Return (X, Y) of the center of cell containing provided text 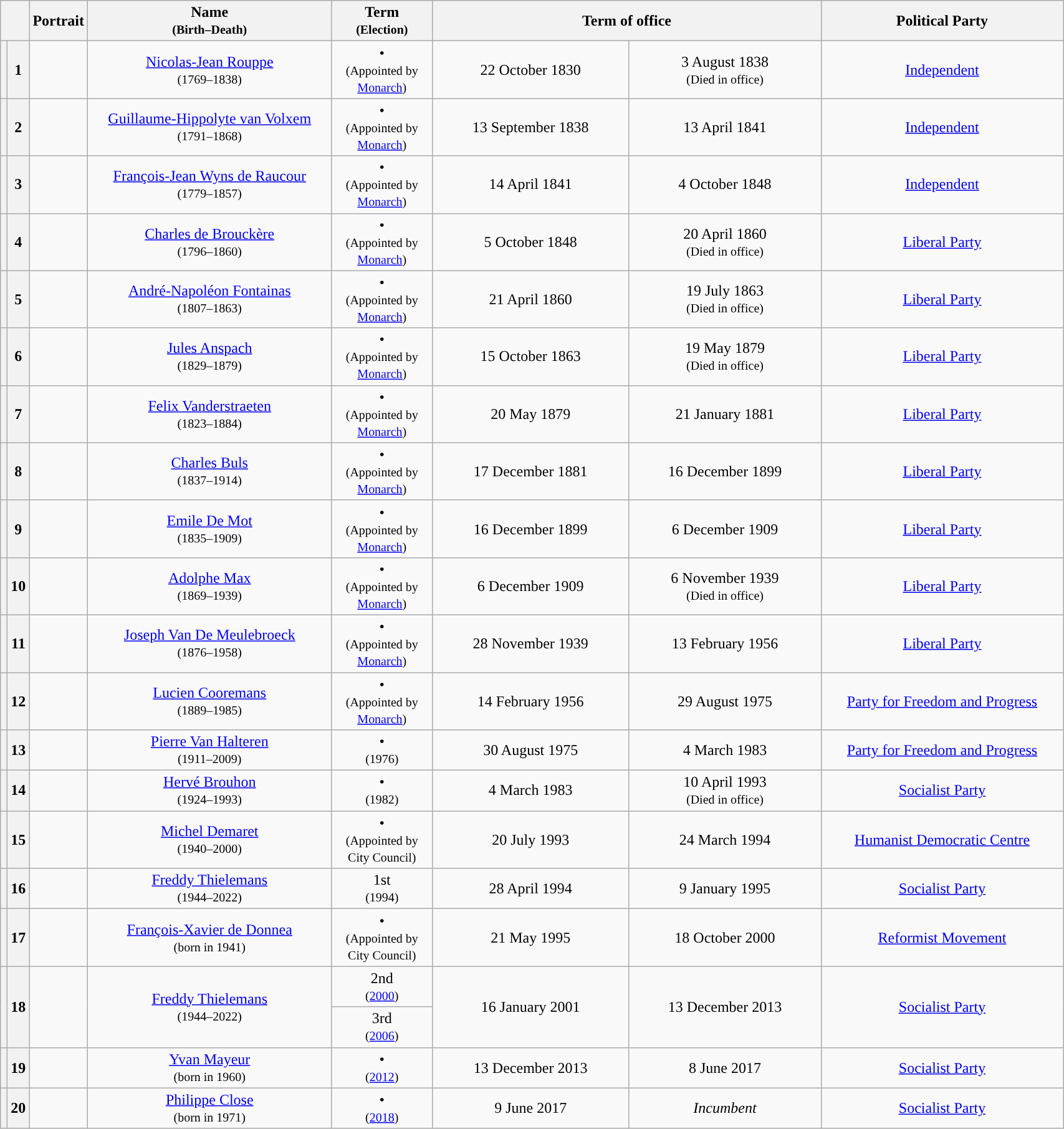
13 September 1838 (531, 127)
13 April 1841 (726, 127)
•(1976) (382, 751)
16 January 2001 (531, 1007)
Humanist Democratic Centre (942, 840)
4 (19, 242)
19 May 1879(Died in office) (726, 357)
20 (19, 1108)
Portrait (59, 21)
28 November 1939 (531, 643)
Pierre Van Halteren(1911–2009) (209, 751)
3rd(2006) (382, 1027)
•(2018) (382, 1108)
9 (19, 529)
Joseph Van De Meulebroeck(1876–1958) (209, 643)
9 June 2017 (531, 1108)
7 (19, 414)
17 December 1881 (531, 471)
10 April 1993(Died in office) (726, 790)
Emile De Mot(1835–1909) (209, 529)
5 (19, 299)
Hervé Brouhon(1924–1993) (209, 790)
Philippe Close(born in 1971) (209, 1108)
29 August 1975 (726, 701)
6 (19, 357)
8 June 2017 (726, 1067)
21 January 1881 (726, 414)
24 March 1994 (726, 840)
14 February 1956 (531, 701)
17 (19, 938)
28 April 1994 (531, 889)
13 (19, 751)
15 October 1863 (531, 357)
16 (19, 889)
6 November 1939(Died in office) (726, 586)
Jules Anspach(1829–1879) (209, 357)
•(2012) (382, 1067)
3 (19, 185)
21 April 1860 (531, 299)
2nd(2000) (382, 986)
21 May 1995 (531, 938)
18 (19, 1007)
11 (19, 643)
Name(Birth–Death) (209, 21)
François-Jean Wyns de Raucour(1779–1857) (209, 185)
19 July 1863(Died in office) (726, 299)
Incumbent (726, 1108)
22 October 1830 (531, 70)
Charles Buls(1837–1914) (209, 471)
4 October 1848 (726, 185)
3 August 1838(Died in office) (726, 70)
8 (19, 471)
Adolphe Max(1869–1939) (209, 586)
Charles de Brouckère(1796–1860) (209, 242)
14 (19, 790)
1 (19, 70)
30 August 1975 (531, 751)
15 (19, 840)
Guillaume-Hippolyte van Volxem(1791–1868) (209, 127)
Lucien Cooremans(1889–1985) (209, 701)
•(1982) (382, 790)
19 (19, 1067)
14 April 1841 (531, 185)
18 October 2000 (726, 938)
12 (19, 701)
2 (19, 127)
Political Party (942, 21)
Nicolas-Jean Rouppe(1769–1838) (209, 70)
Felix Vanderstraeten(1823–1884) (209, 414)
Term(Election) (382, 21)
20 May 1879 (531, 414)
André-Napoléon Fontainas(1807–1863) (209, 299)
5 October 1848 (531, 242)
Yvan Mayeur(born in 1960) (209, 1067)
10 (19, 586)
Michel Demaret(1940–2000) (209, 840)
13 February 1956 (726, 643)
20 July 1993 (531, 840)
1st(1994) (382, 889)
Term of office (627, 21)
Reformist Movement (942, 938)
20 April 1860(Died in office) (726, 242)
9 January 1995 (726, 889)
François-Xavier de Donnea(born in 1941) (209, 938)
